Extract the [x, y] coordinate from the center of the cell holding the provided text.  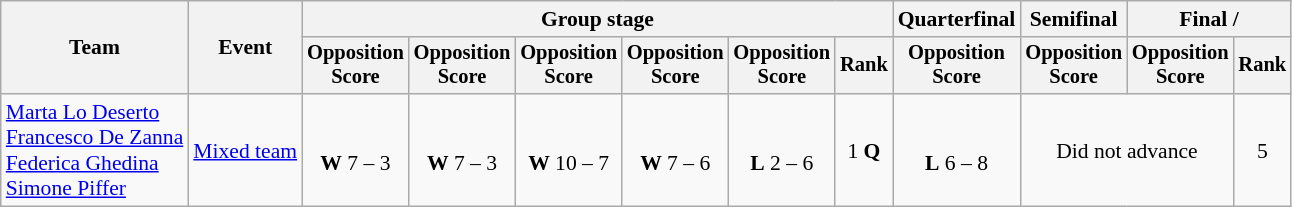
5 [1263, 150]
Team [95, 48]
L 6 – 8 [957, 150]
Semifinal [1074, 19]
Final / [1209, 19]
Mixed team [245, 150]
W 7 – 6 [676, 150]
1 Q [864, 150]
Did not advance [1126, 150]
Quarterfinal [957, 19]
Group stage [598, 19]
L 2 – 6 [782, 150]
Marta Lo DesertoFrancesco De ZannaFederica GhedinaSimone Piffer [95, 150]
Event [245, 48]
W 10 – 7 [568, 150]
